Output the (X, Y) coordinate of the center of the cell containing the given text.  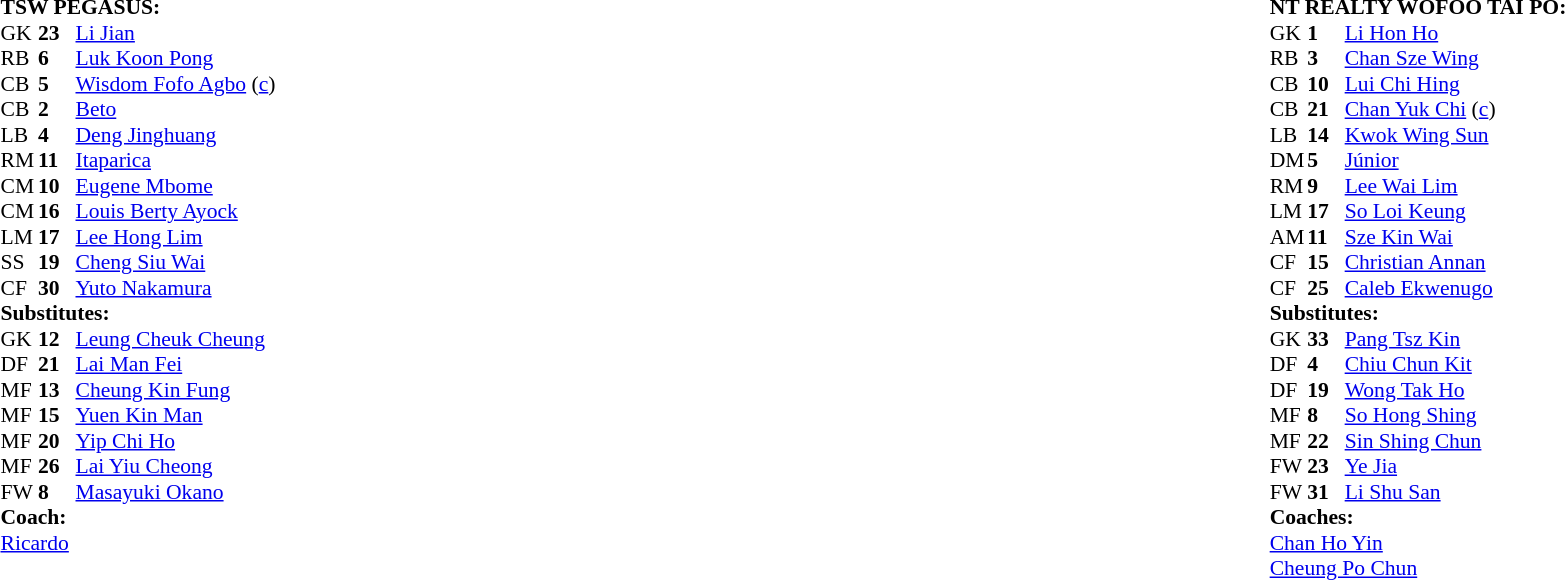
Eugene Mbome (176, 186)
26 (57, 467)
Wisdom Fofo Agbo (c) (176, 84)
22 (1326, 441)
Lai Yiu Cheong (176, 467)
Lee Hong Lim (176, 237)
Yip Chi Ho (176, 441)
Ricardo (138, 543)
20 (57, 441)
Lai Man Fei (176, 365)
Yuen Kin Man (176, 415)
16 (57, 211)
Cheung Kin Fung (176, 390)
9 (1326, 186)
AM (1289, 237)
2 (57, 109)
3 (1326, 59)
14 (1326, 135)
Li Jian (176, 33)
13 (57, 390)
Cheng Siu Wai (176, 263)
DM (1289, 161)
Luk Koon Pong (176, 59)
Beto (176, 109)
Coach: (138, 517)
Deng Jinghuang (176, 135)
31 (1326, 492)
33 (1326, 339)
Substitutes: (138, 313)
1 (1326, 33)
30 (57, 288)
25 (1326, 288)
Masayuki Okano (176, 492)
6 (57, 59)
SS (19, 263)
Yuto Nakamura (176, 288)
Leung Cheuk Cheung (176, 339)
Louis Berty Ayock (176, 211)
Itaparica (176, 161)
12 (57, 339)
